Scan for the cell matching the given text and deliver its [x, y] coordinate at center. 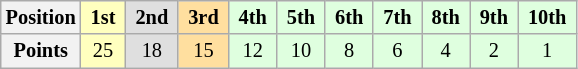
8th [446, 17]
25 [104, 51]
Position [41, 17]
2 [494, 51]
1 [547, 51]
5th [301, 17]
10th [547, 17]
12 [253, 51]
2nd [152, 17]
6th [349, 17]
10 [301, 51]
9th [494, 17]
18 [152, 51]
15 [203, 51]
1st [104, 17]
Points [41, 51]
4th [253, 17]
4 [446, 51]
8 [349, 51]
7th [397, 17]
3rd [203, 17]
6 [397, 51]
